Locate the cell with the specified text and output its (X, Y) center coordinate. 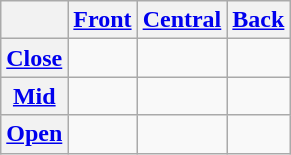
Central (182, 20)
Open (34, 134)
Close (34, 58)
Front (102, 20)
Mid (34, 96)
Back (258, 20)
